From the cell containing the given text, extract its center point as [x, y] coordinate. 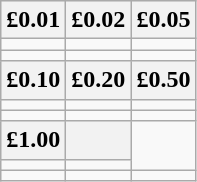
£0.10 [34, 80]
£1.00 [34, 140]
£0.02 [98, 20]
£0.01 [34, 20]
£0.05 [164, 20]
£0.20 [98, 80]
£0.50 [164, 80]
